Return [X, Y] of the center of cell containing provided text 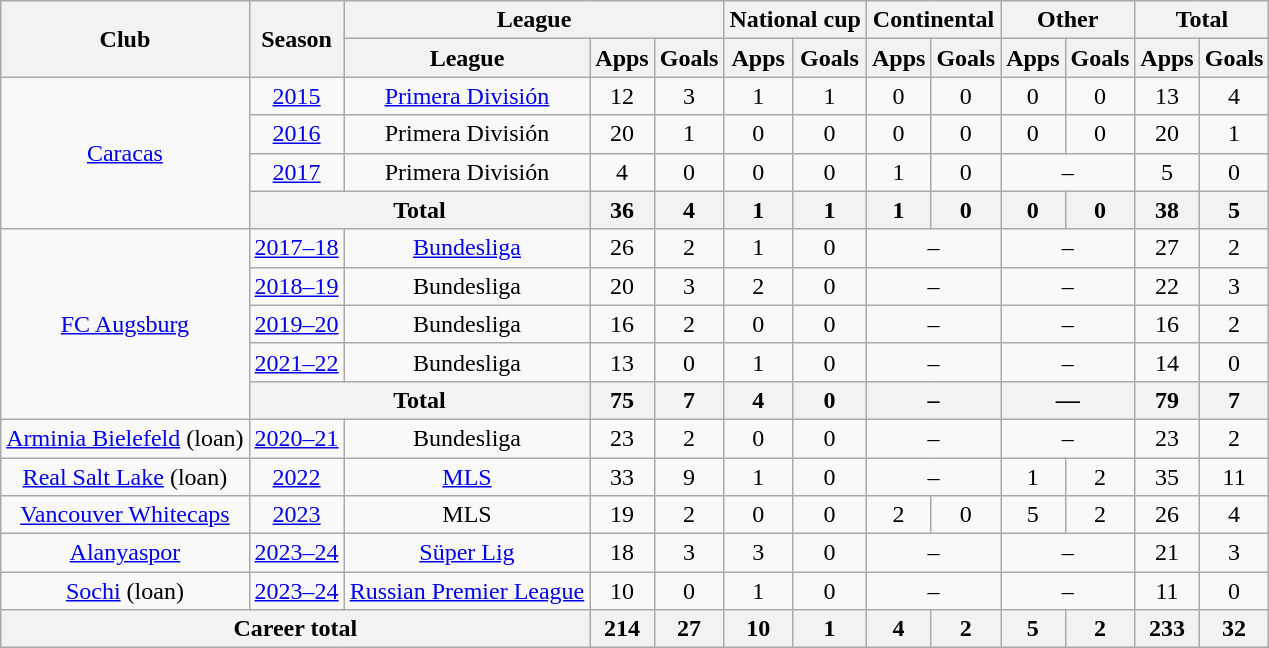
Career total [296, 629]
32 [1234, 629]
National cup [795, 20]
Vancouver Whitecaps [125, 515]
233 [1167, 629]
35 [1167, 477]
75 [622, 400]
Season [296, 39]
Real Salt Lake (loan) [125, 477]
Russian Premier League [467, 591]
79 [1167, 400]
2018–19 [296, 286]
Arminia Bielefeld (loan) [125, 438]
22 [1167, 286]
Alanyaspor [125, 553]
Caracas [125, 153]
19 [622, 515]
38 [1167, 210]
12 [622, 96]
2017–18 [296, 248]
2015 [296, 96]
14 [1167, 362]
Club [125, 39]
18 [622, 553]
2017 [296, 172]
Sochi (loan) [125, 591]
2023 [296, 515]
FC Augsburg [125, 324]
2022 [296, 477]
2021–22 [296, 362]
214 [622, 629]
2020–21 [296, 438]
9 [689, 477]
Other [1068, 20]
21 [1167, 553]
Continental [933, 20]
2019–20 [296, 324]
Süper Lig [467, 553]
2016 [296, 134]
33 [622, 477]
— [1068, 400]
36 [622, 210]
